Locate the cell with the specified text and output its (X, Y) center coordinate. 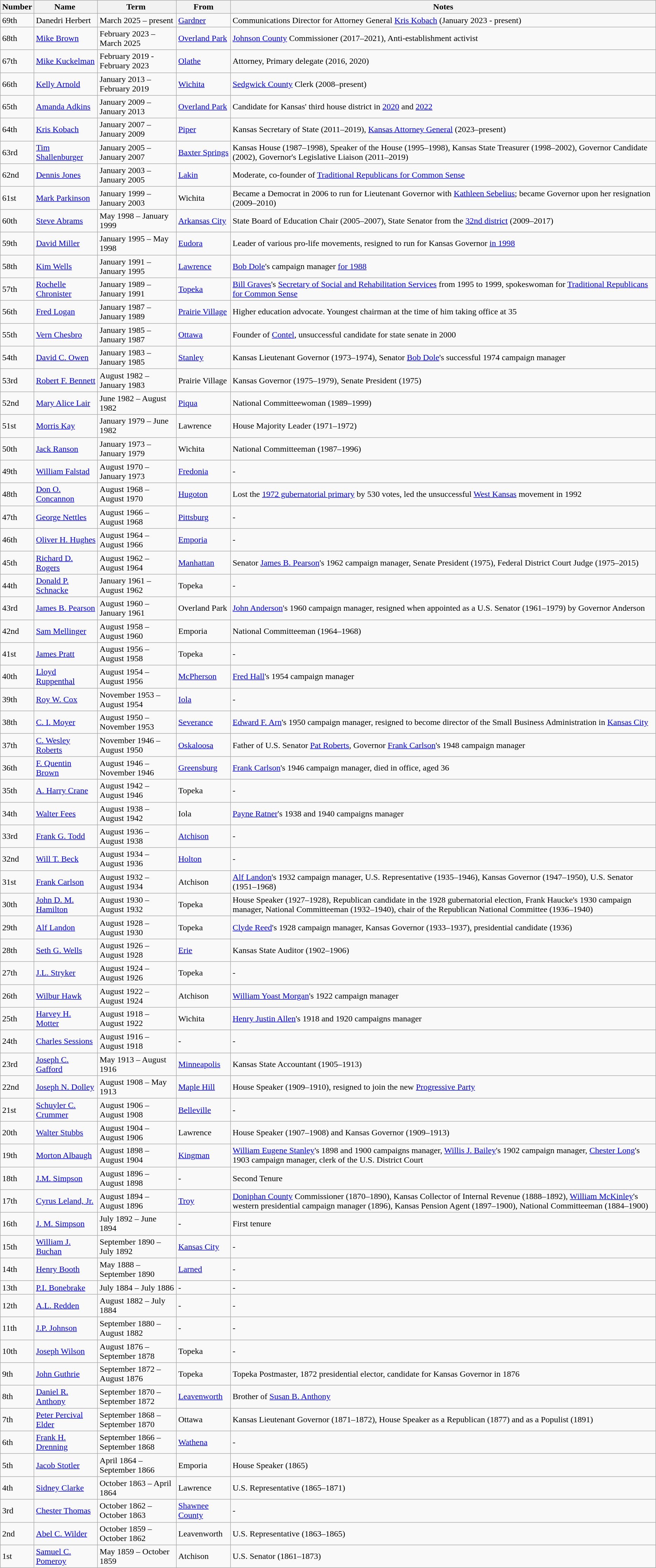
August 1938 – August 1942 (137, 814)
Amanda Adkins (66, 107)
Alf Landon's 1932 campaign manager, U.S. Representative (1935–1946), Kansas Governor (1947–1950), U.S. Senator (1951–1968) (443, 882)
58th (17, 266)
David Miller (66, 243)
43rd (17, 608)
August 1982 – January 1983 (137, 381)
August 1930 – August 1932 (137, 905)
45th (17, 563)
39th (17, 699)
November 1946 – August 1950 (137, 745)
19th (17, 1156)
House Majority Leader (1971–1972) (443, 426)
August 1876 – September 1878 (137, 1351)
Fredonia (203, 472)
August 1926 – August 1928 (137, 950)
Holton (203, 859)
23rd (17, 1064)
August 1960 – January 1961 (137, 608)
September 1890 – July 1892 (137, 1247)
C. I. Moyer (66, 723)
Richard D. Rogers (66, 563)
July 1884 – July 1886 (137, 1287)
August 1898 – August 1904 (137, 1156)
Alf Landon (66, 927)
Hugoton (203, 494)
Donald P. Schnacke (66, 585)
August 1958 – August 1960 (137, 631)
J.L. Stryker (66, 973)
House Speaker (1907–1908) and Kansas Governor (1909–1913) (443, 1132)
August 1954 – August 1956 (137, 677)
Piqua (203, 403)
34th (17, 814)
January 2009 – January 2013 (137, 107)
August 1964 – August 1966 (137, 540)
46th (17, 540)
41st (17, 654)
29th (17, 927)
10th (17, 1351)
66th (17, 84)
August 1918 – August 1922 (137, 1019)
61st (17, 198)
Wilbur Hawk (66, 996)
1st (17, 1556)
67th (17, 61)
4th (17, 1488)
Will T. Beck (66, 859)
January 2013 – February 2019 (137, 84)
April 1864 – September 1866 (137, 1465)
Piper (203, 130)
18th (17, 1178)
U.S. Representative (1863–1865) (443, 1533)
13th (17, 1287)
Term (137, 7)
Chester Thomas (66, 1511)
Payne Ratner's 1938 and 1940 campaigns manager (443, 814)
15th (17, 1247)
P.I. Bonebrake (66, 1287)
Morris Kay (66, 426)
Morton Albaugh (66, 1156)
September 1872 – August 1876 (137, 1374)
October 1863 – April 1864 (137, 1488)
January 1995 – May 1998 (137, 243)
Wathena (203, 1442)
January 1991 – January 1995 (137, 266)
Manhattan (203, 563)
53rd (17, 381)
Kansas City (203, 1247)
55th (17, 335)
Joseph C. Gafford (66, 1064)
Sedgwick County Clerk (2008–present) (443, 84)
65th (17, 107)
Stanley (203, 357)
Steve Abrams (66, 221)
Fred Hall's 1954 campaign manager (443, 677)
Henry Justin Allen's 1918 and 1920 campaigns manager (443, 1019)
May 1913 – August 1916 (137, 1064)
Severance (203, 723)
U.S. Senator (1861–1873) (443, 1556)
Edward F. Arn's 1950 campaign manager, resigned to become director of the Small Business Administration in Kansas City (443, 723)
George Nettles (66, 517)
National Committeeman (1987–1996) (443, 449)
9th (17, 1374)
January 1961 – August 1962 (137, 585)
3rd (17, 1511)
Olathe (203, 61)
National Committeeman (1964–1968) (443, 631)
August 1956 – August 1958 (137, 654)
William J. Buchan (66, 1247)
Communications Director for Attorney General Kris Kobach (January 2023 - present) (443, 20)
Walter Fees (66, 814)
26th (17, 996)
Seth G. Wells (66, 950)
24th (17, 1041)
Vern Chesbro (66, 335)
33rd (17, 836)
August 1922 – August 1924 (137, 996)
David C. Owen (66, 357)
January 1973 – January 1979 (137, 449)
A. Harry Crane (66, 790)
56th (17, 312)
Rochelle Chronister (66, 289)
54th (17, 357)
Higher education advocate. Youngest chairman at the time of him taking office at 35 (443, 312)
Greensburg (203, 768)
September 1880 – August 1882 (137, 1328)
Joseph N. Dolley (66, 1087)
Henry Booth (66, 1269)
August 1970 – January 1973 (137, 472)
Kris Kobach (66, 130)
Attorney, Primary delegate (2016, 2020) (443, 61)
State Board of Education Chair (2005–2007), State Senator from the 32nd district (2009–2017) (443, 221)
Became a Democrat in 2006 to run for Lieutenant Governor with Kathleen Sebelius; became Governor upon her resignation (2009–2010) (443, 198)
52nd (17, 403)
James B. Pearson (66, 608)
Number (17, 7)
32nd (17, 859)
August 1896 – August 1898 (137, 1178)
August 1968 – August 1970 (137, 494)
October 1862 – October 1863 (137, 1511)
37th (17, 745)
Belleville (203, 1110)
22nd (17, 1087)
31st (17, 882)
Kansas State Accountant (1905–1913) (443, 1064)
August 1906 – August 1908 (137, 1110)
Notes (443, 7)
51st (17, 426)
Second Tenure (443, 1178)
Baxter Springs (203, 152)
38th (17, 723)
11th (17, 1328)
Charles Sessions (66, 1041)
63rd (17, 152)
June 1982 – August 1982 (137, 403)
8th (17, 1397)
Cyrus Leland, Jr. (66, 1201)
Shawnee County (203, 1511)
McPherson (203, 677)
August 1946 – November 1946 (137, 768)
August 1928 – August 1930 (137, 927)
69th (17, 20)
Danedri Herbert (66, 20)
68th (17, 39)
44th (17, 585)
5th (17, 1465)
J. M. Simpson (66, 1224)
Frank Carlson (66, 882)
August 1904 – August 1906 (137, 1132)
Bob Dole's campaign manager for 1988 (443, 266)
January 1979 – June 1982 (137, 426)
May 1859 – October 1859 (137, 1556)
2nd (17, 1533)
August 1950 – November 1953 (137, 723)
Johnson County Commissioner (2017–2021), Anti-establishment activist (443, 39)
Bill Graves's Secretary of Social and Rehabilitation Services from 1995 to 1999, spokeswoman for Traditional Republicans for Common Sense (443, 289)
Kansas Governor (1975–1979), Senate President (1975) (443, 381)
59th (17, 243)
28th (17, 950)
Roy W. Cox (66, 699)
John D. M. Hamilton (66, 905)
21st (17, 1110)
August 1894 – August 1896 (137, 1201)
August 1962 – August 1964 (137, 563)
25th (17, 1019)
February 2019 - February 2023 (137, 61)
30th (17, 905)
Minneapolis (203, 1064)
Kingman (203, 1156)
50th (17, 449)
Arkansas City (203, 221)
Kim Wells (66, 266)
Abel C. Wilder (66, 1533)
Jack Ranson (66, 449)
May 1998 – January 1999 (137, 221)
49th (17, 472)
August 1934 – August 1936 (137, 859)
Frank H. Drenning (66, 1442)
August 1936 – August 1938 (137, 836)
A.L. Redden (66, 1306)
62nd (17, 175)
From (203, 7)
Dennis Jones (66, 175)
Lost the 1972 gubernatorial primary by 530 votes, led the unsuccessful West Kansas movement in 1992 (443, 494)
42nd (17, 631)
C. Wesley Roberts (66, 745)
August 1942 – August 1946 (137, 790)
July 1892 – June 1894 (137, 1224)
Founder of Contel, unsuccessful candidate for state senate in 2000 (443, 335)
Kansas Secretary of State (2011–2019), Kansas Attorney General (2023–present) (443, 130)
20th (17, 1132)
House Speaker (1909–1910), resigned to join the new Progressive Party (443, 1087)
Fred Logan (66, 312)
Peter Percival Elder (66, 1420)
Maple Hill (203, 1087)
36th (17, 768)
Frank G. Todd (66, 836)
Mike Kuckelman (66, 61)
Pittsburg (203, 517)
January 2003 – January 2005 (137, 175)
May 1888 – September 1890 (137, 1269)
October 1859 – October 1862 (137, 1533)
John Anderson's 1960 campaign manager, resigned when appointed as a U.S. Senator (1961–1979) by Governor Anderson (443, 608)
Sidney Clarke (66, 1488)
William Yoast Morgan's 1922 campaign manager (443, 996)
January 2007 – January 2009 (137, 130)
Gardner (203, 20)
27th (17, 973)
Frank Carlson's 1946 campaign manager, died in office, aged 36 (443, 768)
March 2025 – present (137, 20)
Lakin (203, 175)
Eudora (203, 243)
Kansas State Auditor (1902–1906) (443, 950)
40th (17, 677)
Walter Stubbs (66, 1132)
August 1882 – July 1884 (137, 1306)
Candidate for Kansas' third house district in 2020 and 2022 (443, 107)
John Guthrie (66, 1374)
Leader of various pro-life movements, resigned to run for Kansas Governor in 1998 (443, 243)
August 1932 – August 1934 (137, 882)
12th (17, 1306)
6th (17, 1442)
J.M. Simpson (66, 1178)
Erie (203, 950)
U.S. Representative (1865–1871) (443, 1488)
November 1953 – August 1954 (137, 699)
Don O. Concannon (66, 494)
16th (17, 1224)
17th (17, 1201)
Tim Shallenburger (66, 152)
September 1870 – September 1872 (137, 1397)
James Pratt (66, 654)
January 1987 – January 1989 (137, 312)
Senator James B. Pearson's 1962 campaign manager, Senate President (1975), Federal District Court Judge (1975–2015) (443, 563)
August 1924 – August 1926 (137, 973)
Sam Mellinger (66, 631)
Moderate, co-founder of Traditional Republicans for Common Sense (443, 175)
Samuel C. Pomeroy (66, 1556)
Mark Parkinson (66, 198)
Lloyd Ruppenthal (66, 677)
Daniel R. Anthony (66, 1397)
Larned (203, 1269)
January 2005 – January 2007 (137, 152)
January 1989 – January 1991 (137, 289)
August 1908 – May 1913 (137, 1087)
7th (17, 1420)
64th (17, 130)
January 1999 – January 2003 (137, 198)
Mike Brown (66, 39)
Name (66, 7)
35th (17, 790)
J.P. Johnson (66, 1328)
Brother of Susan B. Anthony (443, 1397)
National Committeewoman (1989–1999) (443, 403)
August 1966 – August 1968 (137, 517)
47th (17, 517)
Oliver H. Hughes (66, 540)
Troy (203, 1201)
48th (17, 494)
14th (17, 1269)
Oskaloosa (203, 745)
60th (17, 221)
First tenure (443, 1224)
Kansas Lieutenant Governor (1973–1974), Senator Bob Dole's successful 1974 campaign manager (443, 357)
Joseph Wilson (66, 1351)
Kelly Arnold (66, 84)
September 1866 – September 1868 (137, 1442)
January 1983 – January 1985 (137, 357)
57th (17, 289)
Father of U.S. Senator Pat Roberts, Governor Frank Carlson's 1948 campaign manager (443, 745)
February 2023 – March 2025 (137, 39)
Clyde Reed's 1928 campaign manager, Kansas Governor (1933–1937), presidential candidate (1936) (443, 927)
Schuyler C. Crummer (66, 1110)
House Speaker (1865) (443, 1465)
Robert F. Bennett (66, 381)
Mary Alice Lair (66, 403)
September 1868 – September 1870 (137, 1420)
August 1916 – August 1918 (137, 1041)
Topeka Postmaster, 1872 presidential elector, candidate for Kansas Governor in 1876 (443, 1374)
William Falstad (66, 472)
F. Quentin Brown (66, 768)
Harvey H. Motter (66, 1019)
January 1985 – January 1987 (137, 335)
Jacob Stotler (66, 1465)
Kansas Lieutenant Governor (1871–1872), House Speaker as a Republican (1877) and as a Populist (1891) (443, 1420)
